Output the (X, Y) coordinate of the center of the cell containing the given text.  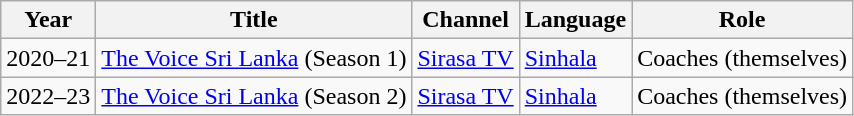
Channel (466, 20)
The Voice Sri Lanka (Season 1) (254, 58)
2020–21 (48, 58)
Role (742, 20)
Title (254, 20)
The Voice Sri Lanka (Season 2) (254, 96)
Year (48, 20)
2022–23 (48, 96)
Language (575, 20)
